Scan for the cell matching the given text and deliver its [x, y] coordinate at center. 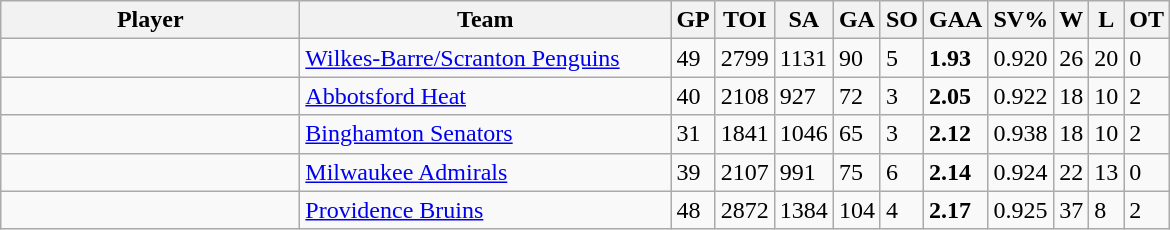
0.938 [1021, 134]
22 [1072, 172]
13 [1106, 172]
991 [804, 172]
1131 [804, 58]
4 [902, 210]
37 [1072, 210]
Binghamton Senators [486, 134]
48 [693, 210]
2.05 [956, 96]
1.93 [956, 58]
Milwaukee Admirals [486, 172]
Team [486, 20]
2872 [744, 210]
65 [856, 134]
1046 [804, 134]
SA [804, 20]
GP [693, 20]
26 [1072, 58]
Providence Bruins [486, 210]
OT [1147, 20]
2799 [744, 58]
927 [804, 96]
0.925 [1021, 210]
2.12 [956, 134]
2.14 [956, 172]
2.17 [956, 210]
Abbotsford Heat [486, 96]
5 [902, 58]
2107 [744, 172]
49 [693, 58]
72 [856, 96]
0.924 [1021, 172]
SO [902, 20]
GAA [956, 20]
1841 [744, 134]
8 [1106, 210]
Wilkes-Barre/Scranton Penguins [486, 58]
31 [693, 134]
SV% [1021, 20]
W [1072, 20]
90 [856, 58]
0.922 [1021, 96]
39 [693, 172]
104 [856, 210]
TOI [744, 20]
75 [856, 172]
2108 [744, 96]
0.920 [1021, 58]
1384 [804, 210]
L [1106, 20]
GA [856, 20]
20 [1106, 58]
Player [150, 20]
6 [902, 172]
40 [693, 96]
